Capture the cell that displays the provided text and extract its (X, Y) central coordinate. 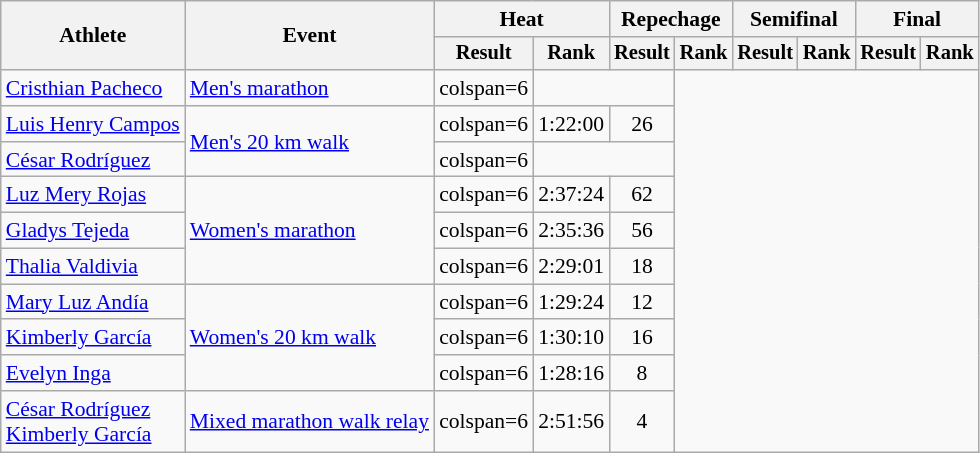
Heat (522, 19)
2:37:24 (571, 195)
Event (310, 36)
1:29:24 (571, 302)
Kimberly García (93, 338)
4 (642, 422)
César RodríguezKimberly García (93, 422)
18 (642, 267)
Athlete (93, 36)
1:30:10 (571, 338)
César Rodríguez (93, 160)
2:29:01 (571, 267)
Men's marathon (310, 88)
Mixed marathon walk relay (310, 422)
Mary Luz Andía (93, 302)
Thalia Valdivia (93, 267)
Final (916, 19)
2:51:56 (571, 422)
56 (642, 231)
1:28:16 (571, 373)
Luz Mery Rojas (93, 195)
Women's 20 km walk (310, 338)
Men's 20 km walk (310, 142)
Evelyn Inga (93, 373)
Repechage (670, 19)
8 (642, 373)
Women's marathon (310, 230)
62 (642, 195)
Semifinal (794, 19)
Gladys Tejeda (93, 231)
16 (642, 338)
1:22:00 (571, 124)
26 (642, 124)
Luis Henry Campos (93, 124)
12 (642, 302)
Cristhian Pacheco (93, 88)
2:35:36 (571, 231)
